Find where the given text appears and provide that cell's center as [x, y] coordinate. 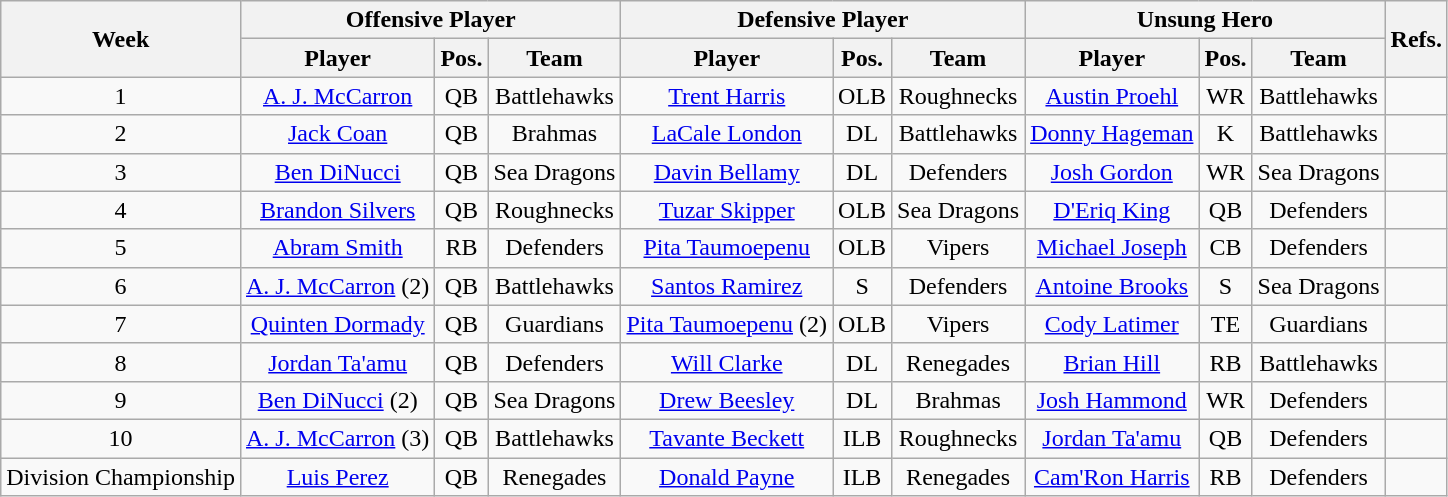
Josh Hammond [1112, 400]
A. J. McCarron [337, 96]
Antoine Brooks [1112, 286]
Donny Hageman [1112, 134]
Offensive Player [430, 20]
Quinten Dormady [337, 324]
Brandon Silvers [337, 210]
Austin Proehl [1112, 96]
Division Championship [121, 477]
Luis Perez [337, 477]
2 [121, 134]
K [1226, 134]
Drew Beesley [727, 400]
Pita Taumoepenu (2) [727, 324]
7 [121, 324]
1 [121, 96]
Ben DiNucci [337, 172]
D'Eriq King [1112, 210]
Defensive Player [823, 20]
Pita Taumoepenu [727, 248]
8 [121, 362]
A. J. McCarron (2) [337, 286]
9 [121, 400]
3 [121, 172]
Jack Coan [337, 134]
Tuzar Skipper [727, 210]
Abram Smith [337, 248]
A. J. McCarron (3) [337, 438]
Ben DiNucci (2) [337, 400]
Santos Ramirez [727, 286]
Cody Latimer [1112, 324]
Josh Gordon [1112, 172]
Refs. [1416, 39]
Trent Harris [727, 96]
5 [121, 248]
Davin Bellamy [727, 172]
10 [121, 438]
LaCale London [727, 134]
Tavante Beckett [727, 438]
Unsung Hero [1205, 20]
4 [121, 210]
Donald Payne [727, 477]
CB [1226, 248]
Brian Hill [1112, 362]
6 [121, 286]
Michael Joseph [1112, 248]
Week [121, 39]
Cam'Ron Harris [1112, 477]
Will Clarke [727, 362]
TE [1226, 324]
